Locate the cell with the specified text and output its [x, y] center coordinate. 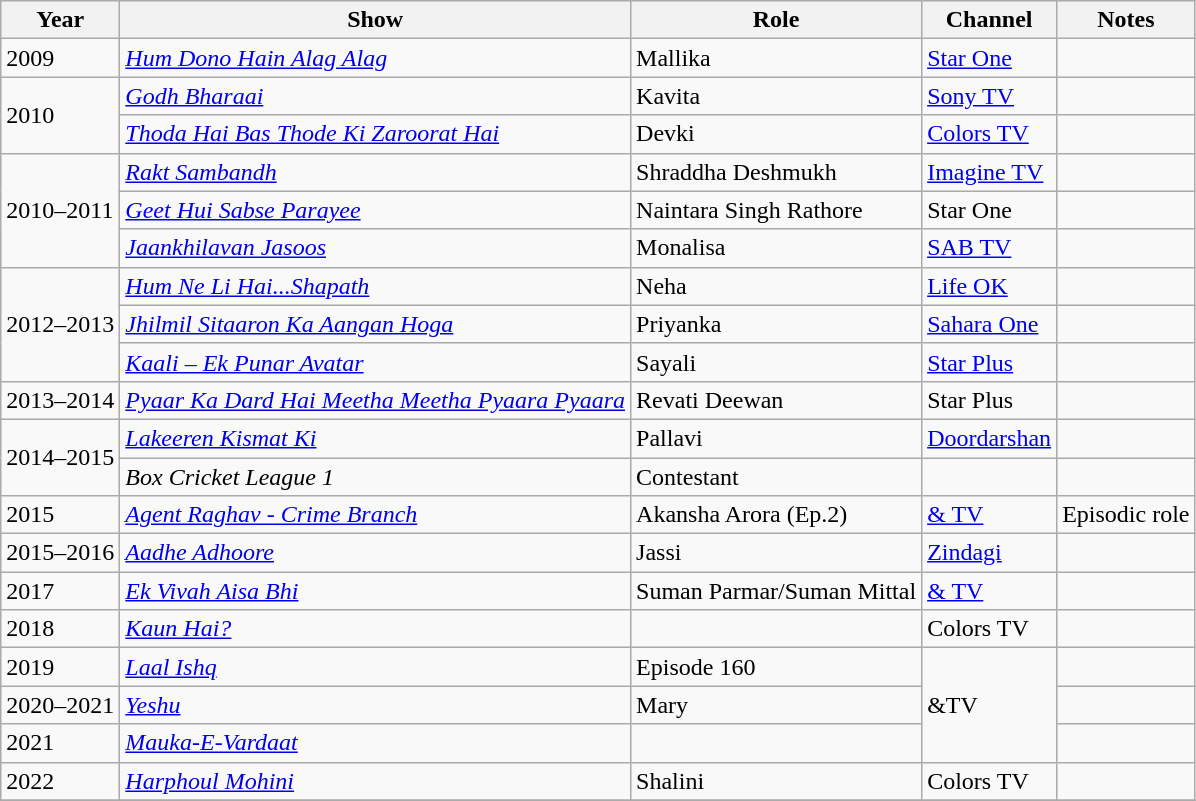
Channel [990, 20]
Monalisa [776, 248]
Mauka-E-Vardaat [376, 743]
2015 [60, 515]
Revati Deewan [776, 400]
2020–2021 [60, 705]
Aadhe Adhoore [376, 553]
Laal Ishq [376, 667]
Ek Vivah Aisa Bhi [376, 591]
Doordarshan [990, 438]
Devki [776, 134]
Godh Bharaai [376, 96]
Life OK [990, 286]
2010 [60, 115]
Show [376, 20]
Harphoul Mohini [376, 781]
2009 [60, 58]
Hum Ne Li Hai...Shapath [376, 286]
2019 [60, 667]
Agent Raghav - Crime Branch [376, 515]
Year [60, 20]
Notes [1126, 20]
&TV [990, 705]
Episode 160 [776, 667]
Jaankhilavan Jasoos [376, 248]
SAB TV [990, 248]
Sony TV [990, 96]
Shalini [776, 781]
Neha [776, 286]
Jhilmil Sitaaron Ka Aangan Hoga [376, 324]
Kaali – Ek Punar Avatar [376, 362]
Thoda Hai Bas Thode Ki Zaroorat Hai [376, 134]
2014–2015 [60, 457]
Imagine TV [990, 172]
2010–2011 [60, 210]
Zindagi [990, 553]
Rakt Sambandh [376, 172]
Suman Parmar/Suman Mittal [776, 591]
Jassi [776, 553]
2021 [60, 743]
Priyanka [776, 324]
Geet Hui Sabse Parayee [376, 210]
Box Cricket League 1 [376, 477]
Mallika [776, 58]
Kaun Hai? [376, 629]
Akansha Arora (Ep.2) [776, 515]
2015–2016 [60, 553]
Mary [776, 705]
2018 [60, 629]
Contestant [776, 477]
2022 [60, 781]
Yeshu [376, 705]
2012–2013 [60, 324]
2017 [60, 591]
Episodic role [1126, 515]
Sayali [776, 362]
Kavita [776, 96]
Shraddha Deshmukh [776, 172]
Naintara Singh Rathore [776, 210]
Hum Dono Hain Alag Alag [376, 58]
Lakeeren Kismat Ki [376, 438]
2013–2014 [60, 400]
Role [776, 20]
Pallavi [776, 438]
Pyaar Ka Dard Hai Meetha Meetha Pyaara Pyaara [376, 400]
Sahara One [990, 324]
